Find where the given text appears and provide that cell's center as (X, Y) coordinate. 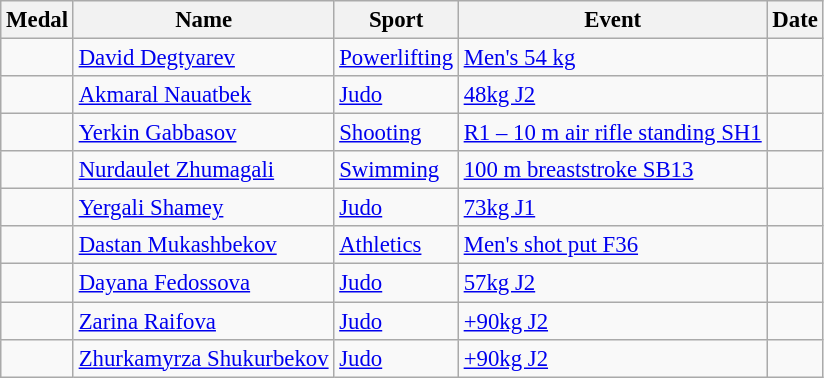
Nurdaulet Zhumagali (204, 170)
Event (612, 20)
Dayana Fedossova (204, 283)
Date (795, 20)
Men's 54 kg (612, 58)
100 m breaststroke SB13 (612, 170)
David Degtyarev (204, 58)
Akmaral Nauatbek (204, 95)
Dastan Mukashbekov (204, 245)
Medal (38, 20)
Sport (396, 20)
R1 – 10 m air rifle standing SH1 (612, 133)
Shooting (396, 133)
57kg J2 (612, 283)
Yerkin Gabbasov (204, 133)
Name (204, 20)
Zhurkamyrza Shukurbekov (204, 358)
Powerlifting (396, 58)
Zarina Raifova (204, 321)
Yergali Shamey (204, 208)
73kg J1 (612, 208)
Men's shot put F36 (612, 245)
Athletics (396, 245)
Swimming (396, 170)
48kg J2 (612, 95)
